Scan for the cell matching the given text and deliver its (x, y) coordinate at center. 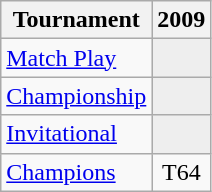
Tournament (76, 20)
Champions (76, 172)
2009 (182, 20)
T64 (182, 172)
Invitational (76, 134)
Championship (76, 96)
Match Play (76, 58)
